From the cell containing the given text, extract its center point as [x, y] coordinate. 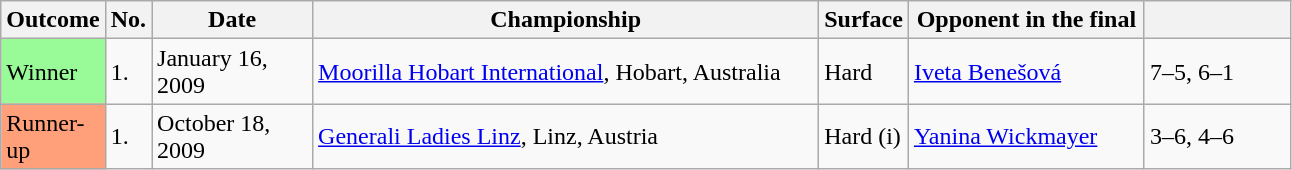
Hard (i) [864, 136]
No. [128, 20]
Opponent in the final [1026, 20]
3–6, 4–6 [1217, 136]
Winner [53, 72]
October 18, 2009 [232, 136]
Moorilla Hobart International, Hobart, Australia [566, 72]
Outcome [53, 20]
Generali Ladies Linz, Linz, Austria [566, 136]
Yanina Wickmayer [1026, 136]
Hard [864, 72]
Iveta Benešová [1026, 72]
Date [232, 20]
7–5, 6–1 [1217, 72]
Championship [566, 20]
Runner-up [53, 136]
Surface [864, 20]
January 16, 2009 [232, 72]
